Provide the [x, y] coordinate of the cell's center where the given text is located.  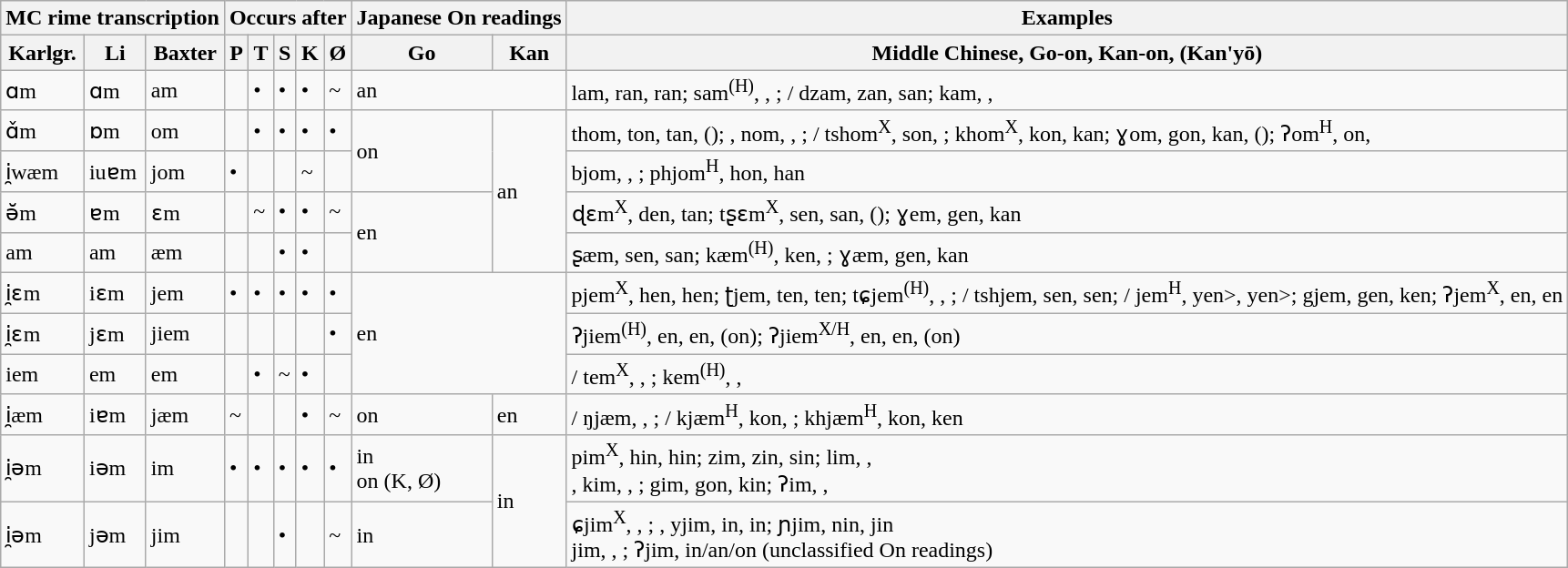
ɛm [185, 213]
ɒm [115, 131]
thom, ton, tan, (); , nom, , ; / tshomX, son, ; khomX, kon, kan; ɣom, gon, kan, (); ʔomH, on, [1067, 131]
iem [43, 375]
Japanese On readings [459, 18]
pjemX, hen, hen; ʈjem, ten, ten; tɕjem(H), , ; / tshjem, sen, sen; / jemH, yen>, yen>; gjem, gen, ken; ʔjemX, en, en [1067, 293]
jom [185, 171]
iɛm [115, 293]
jem [185, 293]
iǝm [115, 468]
om [185, 131]
iɐm [115, 415]
K [310, 53]
/ ŋjæm, , ; / kjæmH, kon, ; khjæmH, kon, ken [1067, 415]
bjom, , ; phjomH, hon, han [1067, 171]
im [185, 468]
inon (K, Ø) [422, 468]
Baxter [185, 53]
Karlgr. [43, 53]
S [284, 53]
ʂæm, sen, san; kæm(H), ken, ; ɣæm, gen, kan [1067, 253]
ə̆m [43, 213]
i̯æm [43, 415]
ɐm [115, 213]
Go [422, 53]
P [236, 53]
Examples [1067, 18]
ɑ̌m [43, 131]
i̯wæm [43, 171]
æm [185, 253]
jim [185, 535]
MC rime transcription [113, 18]
ɖɛmX, den, tan; tʂɛmX, sen, san, (); ɣem, gen, kan [1067, 213]
Li [115, 53]
Occurs after [288, 18]
T [261, 53]
jiem [185, 333]
Kan [529, 53]
jɛm [115, 333]
jæm [185, 415]
Ø [338, 53]
lam, ran, ran; sam(H), , ; / dzam, zan, san; kam, , [1067, 91]
pimX, hin, hin; zim, zin, sin; lim, , , kim, , ; gim, gon, kin; ʔim, , [1067, 468]
/ temX, , ; kem(H), , [1067, 375]
iuɐm [115, 171]
Middle Chinese, Go-on, Kan-on, (Kan'yō) [1067, 53]
ɕjimX, , ; , yjim, in, in; ɲjim, nin, jin jim, , ; ʔjim, in/an/on (unclassified On readings) [1067, 535]
ʔjiem(H), en, en, (on); ʔjiemX/H, en, en, (on) [1067, 333]
jǝm [115, 535]
